Return [X, Y] of the center of cell containing provided text 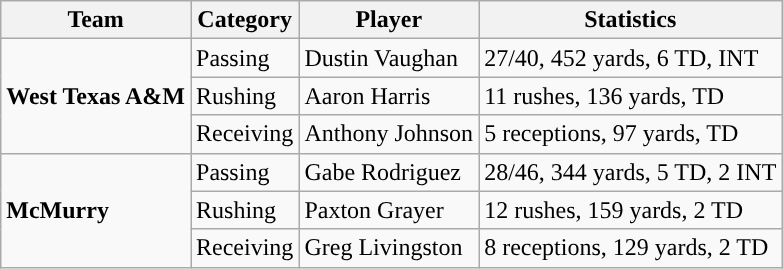
Team [96, 20]
12 rushes, 159 yards, 2 TD [630, 210]
Greg Livingston [389, 248]
5 receptions, 97 yards, TD [630, 134]
Category [244, 20]
West Texas A&M [96, 96]
Paxton Grayer [389, 210]
11 rushes, 136 yards, TD [630, 96]
McMurry [96, 210]
28/46, 344 yards, 5 TD, 2 INT [630, 172]
Statistics [630, 20]
Aaron Harris [389, 96]
Gabe Rodriguez [389, 172]
8 receptions, 129 yards, 2 TD [630, 248]
27/40, 452 yards, 6 TD, INT [630, 58]
Anthony Johnson [389, 134]
Player [389, 20]
Dustin Vaughan [389, 58]
